Scan for the cell matching the given text and deliver its [x, y] coordinate at center. 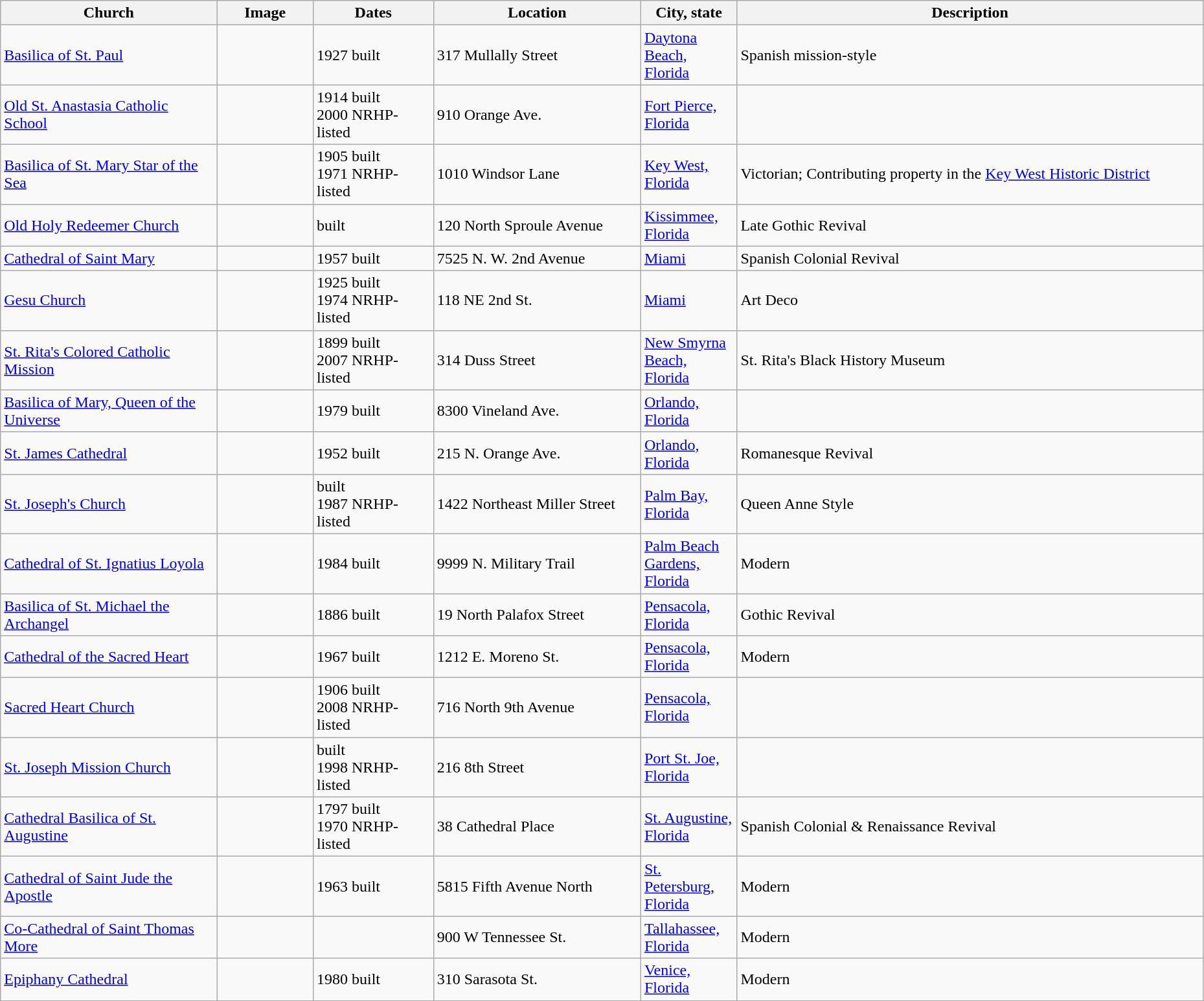
Basilica of St. Mary Star of the Sea [109, 174]
St. James Cathedral [109, 453]
Queen Anne Style [970, 504]
120 North Sproule Avenue [537, 225]
Key West, Florida [689, 174]
1963 built [373, 886]
Romanesque Revival [970, 453]
716 North 9th Avenue [537, 708]
Art Deco [970, 300]
St. Joseph Mission Church [109, 767]
1957 built [373, 258]
Spanish Colonial & Renaissance Revival [970, 827]
Dates [373, 13]
1984 built [373, 563]
900 W Tennessee St. [537, 938]
Old Holy Redeemer Church [109, 225]
1952 built [373, 453]
1914 built2000 NRHP-listed [373, 115]
Cathedral of St. Ignatius Loyola [109, 563]
Gesu Church [109, 300]
Co-Cathedral of Saint Thomas More [109, 938]
19 North Palafox Street [537, 614]
Cathedral Basilica of St. Augustine [109, 827]
City, state [689, 13]
1980 built [373, 979]
910 Orange Ave. [537, 115]
New Smyrna Beach, Florida [689, 360]
Cathedral of the Sacred Heart [109, 657]
Spanish Colonial Revival [970, 258]
Late Gothic Revival [970, 225]
Location [537, 13]
Fort Pierce, Florida [689, 115]
Victorian; Contributing property in the Key West Historic District [970, 174]
1886 built [373, 614]
310 Sarasota St. [537, 979]
Kissimmee, Florida [689, 225]
1010 Windsor Lane [537, 174]
Gothic Revival [970, 614]
1906 built2008 NRHP-listed [373, 708]
1212 E. Moreno St. [537, 657]
38 Cathedral Place [537, 827]
8300 Vineland Ave. [537, 411]
Description [970, 13]
1905 built1971 NRHP-listed [373, 174]
Basilica of St. Michael the Archangel [109, 614]
314 Duss Street [537, 360]
Sacred Heart Church [109, 708]
1927 built [373, 55]
Palm Bay, Florida [689, 504]
Image [266, 13]
Port St. Joe, Florida [689, 767]
118 NE 2nd St. [537, 300]
215 N. Orange Ave. [537, 453]
built1987 NRHP-listed [373, 504]
St. Rita's Black History Museum [970, 360]
Basilica of St. Paul [109, 55]
Cathedral of Saint Jude the Apostle [109, 886]
Spanish mission-style [970, 55]
216 8th Street [537, 767]
317 Mullally Street [537, 55]
St. Rita's Colored Catholic Mission [109, 360]
1422 Northeast Miller Street [537, 504]
St. Petersburg, Florida [689, 886]
5815 Fifth Avenue North [537, 886]
Tallahassee, Florida [689, 938]
St. Augustine, Florida [689, 827]
Basilica of Mary, Queen of the Universe [109, 411]
Church [109, 13]
Palm Beach Gardens, Florida [689, 563]
built [373, 225]
Cathedral of Saint Mary [109, 258]
Old St. Anastasia Catholic School [109, 115]
1925 built1974 NRHP-listed [373, 300]
7525 N. W. 2nd Avenue [537, 258]
1967 built [373, 657]
Venice, Florida [689, 979]
1979 built [373, 411]
1797 built1970 NRHP-listed [373, 827]
St. Joseph's Church [109, 504]
Epiphany Cathedral [109, 979]
9999 N. Military Trail [537, 563]
built1998 NRHP-listed [373, 767]
1899 built2007 NRHP-listed [373, 360]
Daytona Beach, Florida [689, 55]
